For the text-containing cell, return its midpoint in [x, y] coordinate format. 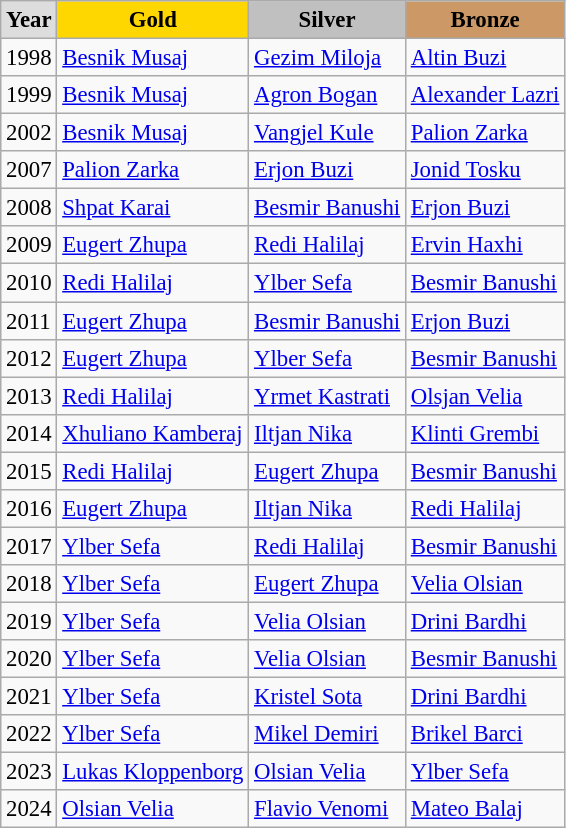
Bronze [484, 20]
Mateo Balaj [484, 809]
2007 [29, 170]
Year [29, 20]
2020 [29, 659]
Yrmet Kastrati [328, 396]
2011 [29, 321]
Shpat Karai [153, 208]
2016 [29, 509]
Jonid Tosku [484, 170]
2018 [29, 584]
Brikel Barci [484, 734]
2013 [29, 396]
Xhuliano Kamberaj [153, 433]
2019 [29, 621]
2014 [29, 433]
2017 [29, 546]
Agron Bogan [328, 95]
Silver [328, 20]
2010 [29, 283]
1999 [29, 95]
Olsjan Velia [484, 396]
2015 [29, 471]
2012 [29, 358]
Lukas Kloppenborg [153, 772]
2009 [29, 245]
1998 [29, 58]
Altin Buzi [484, 58]
2023 [29, 772]
Ervin Haxhi [484, 245]
2002 [29, 133]
2024 [29, 809]
2008 [29, 208]
Klinti Grembi [484, 433]
2021 [29, 697]
2022 [29, 734]
Alexander Lazri [484, 95]
Flavio Venomi [328, 809]
Kristel Sota [328, 697]
Vangjel Kule [328, 133]
Gezim Miloja [328, 58]
Gold [153, 20]
Mikel Demiri [328, 734]
